Find where the given text appears and provide that cell's center as (x, y) coordinate. 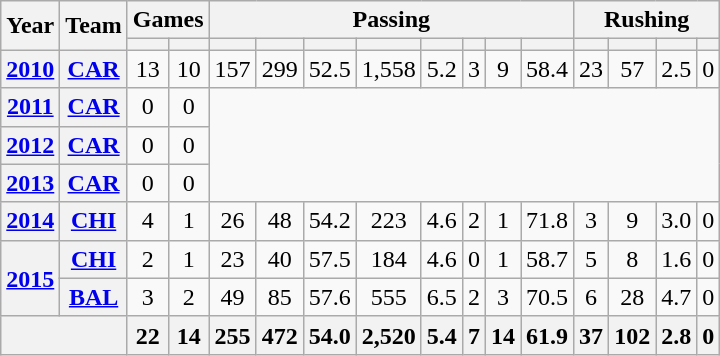
Year (30, 26)
BAL (94, 297)
2.5 (676, 69)
1,558 (388, 69)
10 (188, 69)
85 (280, 297)
26 (232, 221)
223 (388, 221)
71.8 (546, 221)
Team (94, 26)
Rushing (647, 20)
2.8 (676, 335)
57.5 (330, 259)
70.5 (546, 297)
157 (232, 69)
48 (280, 221)
6.5 (442, 297)
6 (592, 297)
2011 (30, 107)
61.9 (546, 335)
2014 (30, 221)
102 (632, 335)
28 (632, 297)
2012 (30, 145)
58.7 (546, 259)
54.2 (330, 221)
40 (280, 259)
13 (148, 69)
3.0 (676, 221)
57 (632, 69)
184 (388, 259)
4.7 (676, 297)
58.4 (546, 69)
255 (232, 335)
8 (632, 259)
49 (232, 297)
5 (592, 259)
Games (168, 20)
5.4 (442, 335)
7 (474, 335)
Passing (391, 20)
5.2 (442, 69)
299 (280, 69)
472 (280, 335)
1.6 (676, 259)
2,520 (388, 335)
57.6 (330, 297)
37 (592, 335)
22 (148, 335)
2013 (30, 183)
4 (148, 221)
54.0 (330, 335)
2015 (30, 278)
2010 (30, 69)
555 (388, 297)
52.5 (330, 69)
